Locate the cell with the specified text and output its (x, y) center coordinate. 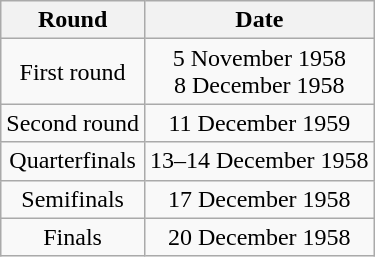
17 December 1958 (259, 199)
Quarterfinals (73, 161)
First round (73, 72)
Date (259, 20)
20 December 1958 (259, 237)
5 November 19588 December 1958 (259, 72)
11 December 1959 (259, 123)
Finals (73, 237)
Second round (73, 123)
13–14 December 1958 (259, 161)
Semifinals (73, 199)
Round (73, 20)
